From the cell containing the given text, extract its center point as [X, Y] coordinate. 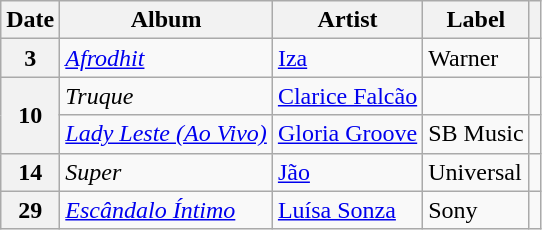
SB Music [476, 134]
Sony [476, 210]
14 [30, 172]
Super [166, 172]
3 [30, 58]
10 [30, 115]
Universal [476, 172]
Afrodhit [166, 58]
Lady Leste (Ao Vivo) [166, 134]
Artist [347, 20]
Luísa Sonza [347, 210]
Label [476, 20]
Iza [347, 58]
Album [166, 20]
Warner [476, 58]
Escândalo Íntimo [166, 210]
Jão [347, 172]
Truque [166, 96]
Date [30, 20]
Clarice Falcão [347, 96]
Gloria Groove [347, 134]
29 [30, 210]
